From the cell containing the given text, extract its center point as [x, y] coordinate. 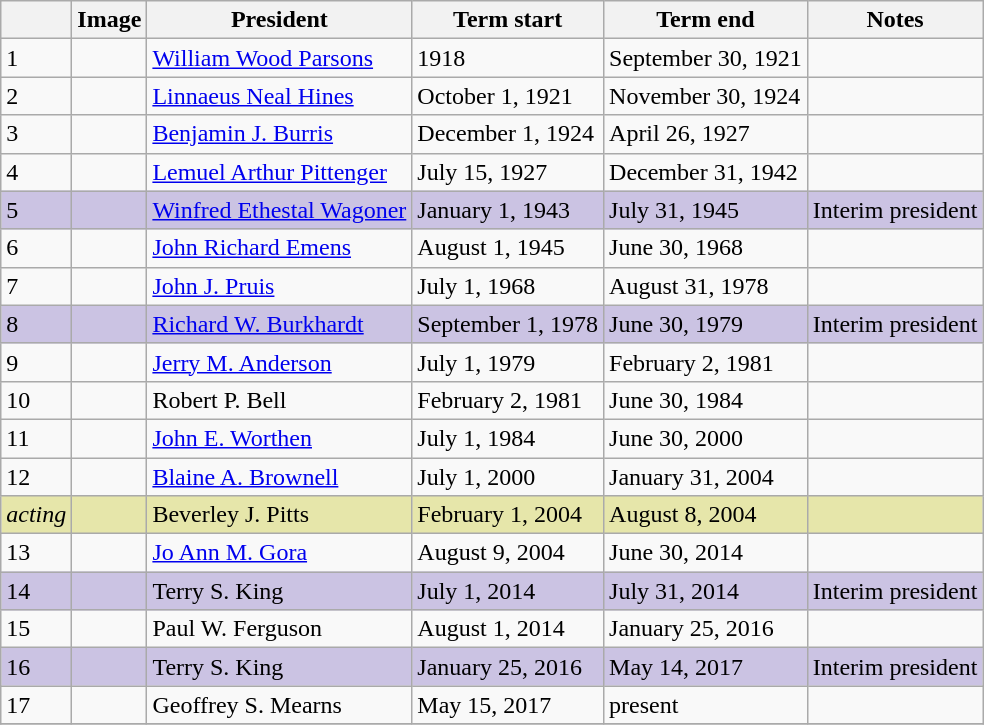
August 1, 1945 [508, 248]
July 1, 2014 [508, 591]
Richard W. Burkhardt [280, 324]
July 1, 2000 [508, 477]
July 31, 1945 [706, 210]
7 [36, 286]
Winfred Ethestal Wagoner [280, 210]
August 1, 2014 [508, 629]
11 [36, 438]
August 8, 2004 [706, 515]
June 30, 1979 [706, 324]
July 1, 1984 [508, 438]
June 30, 2014 [706, 553]
William Wood Parsons [280, 58]
August 31, 1978 [706, 286]
May 14, 2017 [706, 667]
Beverley J. Pitts [280, 515]
Jo Ann M. Gora [280, 553]
8 [36, 324]
John E. Worthen [280, 438]
July 1, 1979 [508, 362]
2 [36, 96]
1918 [508, 58]
September 1, 1978 [508, 324]
1 [36, 58]
14 [36, 591]
June 30, 1968 [706, 248]
July 31, 2014 [706, 591]
September 30, 1921 [706, 58]
October 1, 1921 [508, 96]
July 15, 1927 [508, 172]
Blaine A. Brownell [280, 477]
10 [36, 400]
June 30, 2000 [706, 438]
Robert P. Bell [280, 400]
November 30, 1924 [706, 96]
Term start [508, 20]
January 1, 1943 [508, 210]
Linnaeus Neal Hines [280, 96]
President [280, 20]
Jerry M. Anderson [280, 362]
Image [110, 20]
acting [36, 515]
present [706, 705]
3 [36, 134]
July 1, 1968 [508, 286]
5 [36, 210]
Term end [706, 20]
April 26, 1927 [706, 134]
December 1, 1924 [508, 134]
13 [36, 553]
4 [36, 172]
June 30, 1984 [706, 400]
Lemuel Arthur Pittenger [280, 172]
Benjamin J. Burris [280, 134]
17 [36, 705]
May 15, 2017 [508, 705]
Paul W. Ferguson [280, 629]
6 [36, 248]
Geoffrey S. Mearns [280, 705]
December 31, 1942 [706, 172]
9 [36, 362]
John Richard Emens [280, 248]
Notes [895, 20]
August 9, 2004 [508, 553]
15 [36, 629]
January 31, 2004 [706, 477]
John J. Pruis [280, 286]
16 [36, 667]
12 [36, 477]
February 1, 2004 [508, 515]
